Search for the cell housing the specified text and yield its [X, Y] center coordinate. 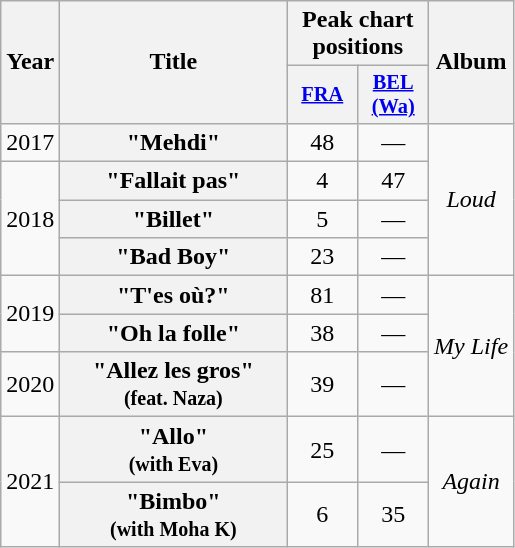
5 [322, 219]
"Allo"(with Eva) [174, 450]
2017 [30, 142]
38 [322, 333]
Peak chart positions [358, 34]
"Fallait pas" [174, 181]
"Bad Boy" [174, 257]
"Mehdi" [174, 142]
"Allez les gros"(feat. Naza) [174, 384]
48 [322, 142]
4 [322, 181]
81 [322, 295]
2021 [30, 482]
"T'es où?" [174, 295]
"Bimbo"(with Moha K) [174, 514]
BEL(Wa) [394, 95]
FRA [322, 95]
Year [30, 62]
Title [174, 62]
47 [394, 181]
"Billet" [174, 219]
39 [322, 384]
"Oh la folle" [174, 333]
23 [322, 257]
2018 [30, 219]
2019 [30, 314]
35 [394, 514]
2020 [30, 384]
6 [322, 514]
25 [322, 450]
Again [472, 482]
My Life [472, 346]
Album [472, 62]
Loud [472, 199]
